Search for the cell housing the specified text and yield its [x, y] center coordinate. 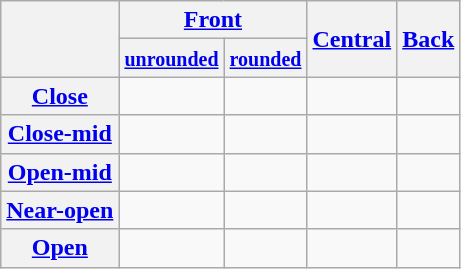
Open-mid [60, 172]
Open [60, 248]
Close-mid [60, 134]
rounded [266, 58]
Central [352, 39]
Back [428, 39]
Near-open [60, 210]
Close [60, 96]
unrounded [172, 58]
Front [213, 20]
